Find where the given text appears and provide that cell's center as (x, y) coordinate. 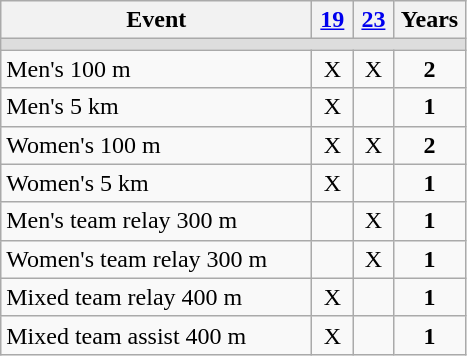
Mixed team assist 400 m (156, 335)
Women's team relay 300 m (156, 259)
Mixed team relay 400 m (156, 297)
Men's 100 m (156, 69)
Years (430, 20)
Men's 5 km (156, 107)
23 (374, 20)
Women's 5 km (156, 183)
Event (156, 20)
Women's 100 m (156, 145)
Men's team relay 300 m (156, 221)
19 (332, 20)
